Identify which cell holds the provided text, then report its (X, Y) central coordinate. 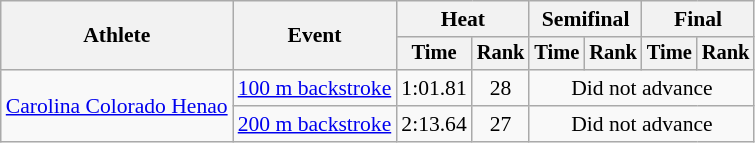
Carolina Colorado Henao (117, 106)
100 m backstroke (315, 88)
28 (501, 88)
Heat (462, 19)
200 m backstroke (315, 124)
Semifinal (585, 19)
27 (501, 124)
Final (698, 19)
Athlete (117, 36)
1:01.81 (434, 88)
Event (315, 36)
2:13.64 (434, 124)
